Return [x, y] of the center of cell containing provided text 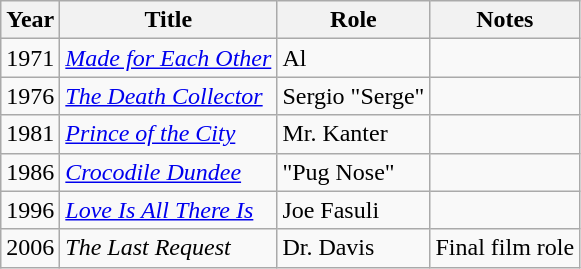
1971 [30, 58]
1976 [30, 96]
1996 [30, 210]
Love Is All There Is [168, 210]
Prince of the City [168, 134]
Role [354, 20]
1986 [30, 172]
Al [354, 58]
The Death Collector [168, 96]
2006 [30, 248]
Dr. Davis [354, 248]
Year [30, 20]
Joe Fasuli [354, 210]
Final film role [505, 248]
The Last Request [168, 248]
Crocodile Dundee [168, 172]
Title [168, 20]
Sergio "Serge" [354, 96]
Made for Each Other [168, 58]
"Pug Nose" [354, 172]
Mr. Kanter [354, 134]
1981 [30, 134]
Notes [505, 20]
